Extract the [X, Y] coordinate from the center of the cell holding the provided text.  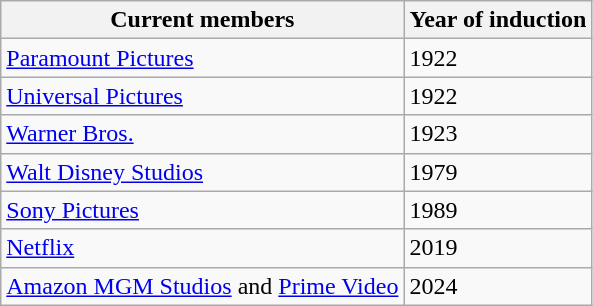
Walt Disney Studios [202, 172]
1989 [498, 210]
2019 [498, 248]
Paramount Pictures [202, 58]
Amazon MGM Studios and Prime Video [202, 286]
Sony Pictures [202, 210]
Universal Pictures [202, 96]
1979 [498, 172]
Current members [202, 20]
1923 [498, 134]
Warner Bros. [202, 134]
Netflix [202, 248]
2024 [498, 286]
Year of induction [498, 20]
